Output the [x, y] coordinate of the center of the cell containing the given text.  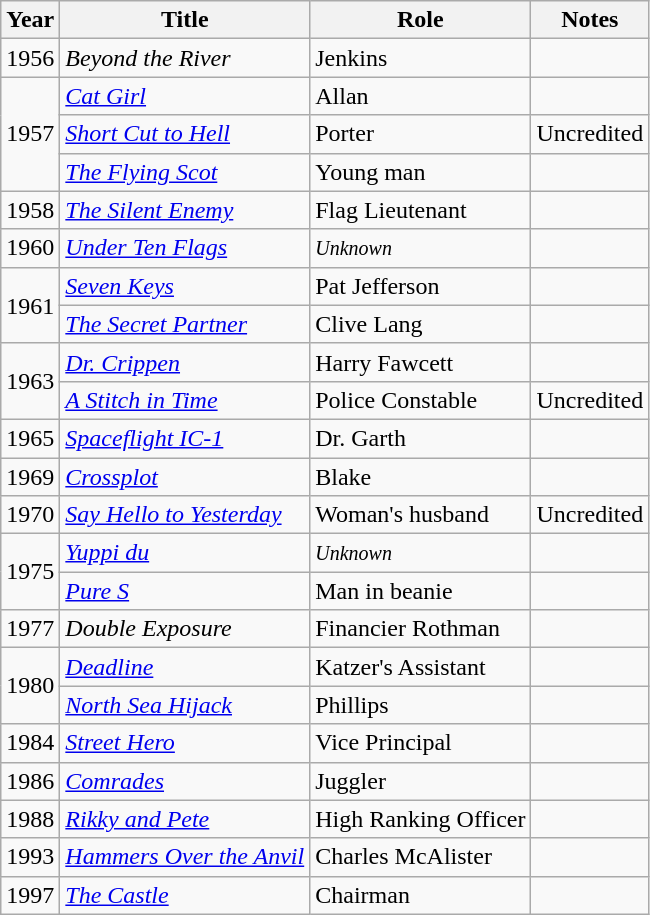
Vice Principal [420, 743]
Dr. Garth [420, 438]
1970 [30, 515]
Crossplot [185, 477]
1993 [30, 857]
1958 [30, 210]
Porter [420, 134]
The Silent Enemy [185, 210]
Jenkins [420, 58]
Short Cut to Hell [185, 134]
1960 [30, 248]
Beyond the River [185, 58]
Young man [420, 172]
Charles McAlister [420, 857]
Financier Rothman [420, 629]
Cat Girl [185, 96]
Woman's husband [420, 515]
1997 [30, 895]
Katzer's Assistant [420, 667]
1969 [30, 477]
1977 [30, 629]
Notes [590, 20]
Police Constable [420, 400]
Year [30, 20]
Under Ten Flags [185, 248]
1988 [30, 819]
1984 [30, 743]
Phillips [420, 705]
The Castle [185, 895]
The Flying Scot [185, 172]
Seven Keys [185, 286]
A Stitch in Time [185, 400]
Dr. Crippen [185, 362]
Hammers Over the Anvil [185, 857]
Say Hello to Yesterday [185, 515]
Deadline [185, 667]
1975 [30, 572]
Role [420, 20]
1963 [30, 381]
1980 [30, 686]
Rikky and Pete [185, 819]
Comrades [185, 781]
High Ranking Officer [420, 819]
Title [185, 20]
Pure S [185, 591]
The Secret Partner [185, 324]
Yuppi du [185, 553]
North Sea Hijack [185, 705]
1956 [30, 58]
Harry Fawcett [420, 362]
Flag Lieutenant [420, 210]
Clive Lang [420, 324]
1965 [30, 438]
Blake [420, 477]
Chairman [420, 895]
Pat Jefferson [420, 286]
Double Exposure [185, 629]
1986 [30, 781]
1961 [30, 305]
Street Hero [185, 743]
Man in beanie [420, 591]
Allan [420, 96]
Spaceflight IC-1 [185, 438]
1957 [30, 134]
Juggler [420, 781]
